Scan for the cell matching the given text and deliver its (X, Y) coordinate at center. 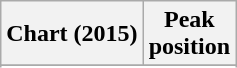
Peakposition (189, 34)
Chart (2015) (72, 34)
